Scan for the cell matching the given text and deliver its (x, y) coordinate at center. 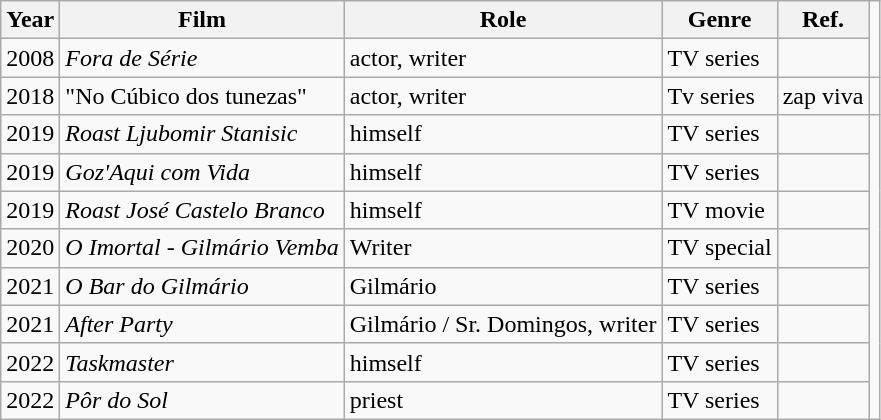
Gilmário (503, 286)
zap viva (823, 96)
priest (503, 400)
Gilmário / Sr. Domingos, writer (503, 324)
2018 (30, 96)
Taskmaster (202, 362)
Genre (720, 20)
Year (30, 20)
Roast José Castelo Branco (202, 210)
O Imortal - Gilmário Vemba (202, 248)
Roast Ljubomir Stanisic (202, 134)
Fora de Série (202, 58)
TV special (720, 248)
Goz'Aqui com Vida (202, 172)
"No Cúbico dos tunezas" (202, 96)
Tv series (720, 96)
TV movie (720, 210)
Role (503, 20)
Film (202, 20)
Writer (503, 248)
O Bar do Gilmário (202, 286)
Pôr do Sol (202, 400)
2020 (30, 248)
After Party (202, 324)
Ref. (823, 20)
2008 (30, 58)
